From the cell containing the given text, extract its center point as [X, Y] coordinate. 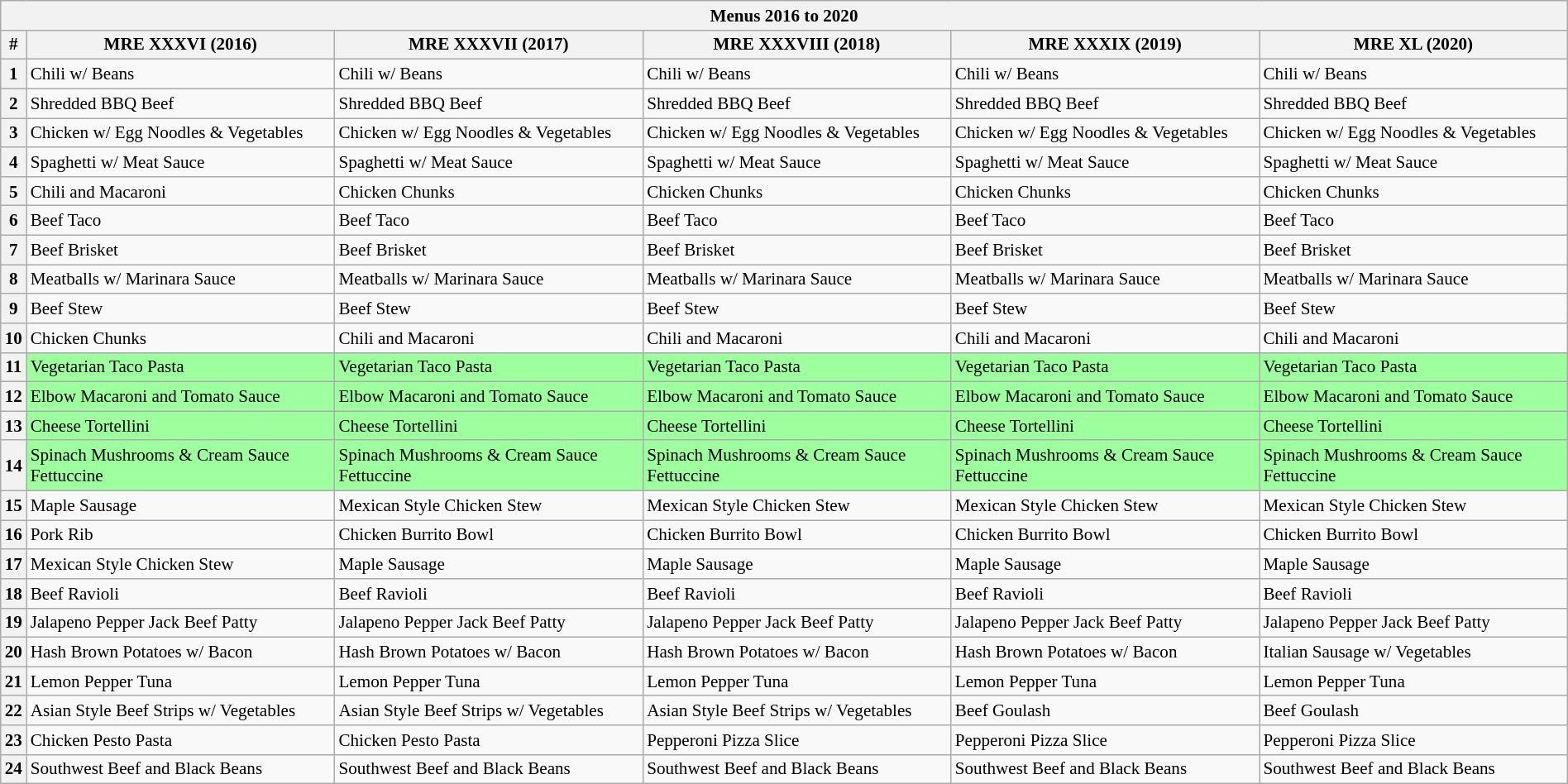
19 [13, 622]
6 [13, 220]
15 [13, 504]
# [13, 45]
9 [13, 308]
MRE XXXIX (2019) [1105, 45]
13 [13, 425]
7 [13, 250]
21 [13, 681]
Pork Rib [180, 534]
MRE XXXVIII (2018) [797, 45]
18 [13, 594]
MRE XL (2020) [1414, 45]
8 [13, 280]
Italian Sausage w/ Vegetables [1414, 652]
1 [13, 74]
MRE XXXVI (2016) [180, 45]
MRE XXXVII (2017) [488, 45]
24 [13, 769]
17 [13, 564]
14 [13, 465]
2 [13, 103]
5 [13, 190]
20 [13, 652]
11 [13, 367]
Menus 2016 to 2020 [784, 15]
22 [13, 710]
23 [13, 739]
12 [13, 397]
3 [13, 132]
16 [13, 534]
10 [13, 337]
4 [13, 162]
